From the cell containing the given text, extract its center point as (X, Y) coordinate. 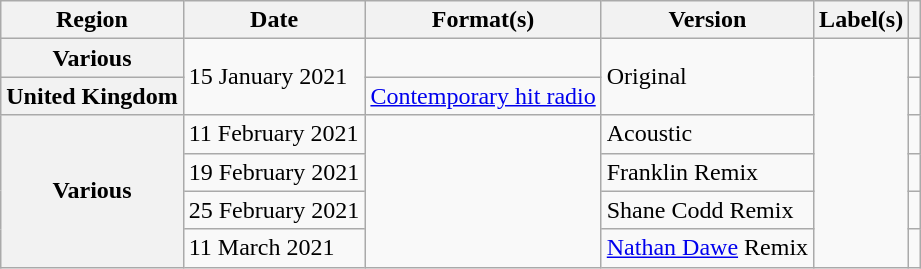
Acoustic (707, 134)
Version (707, 20)
11 February 2021 (274, 134)
Franklin Remix (707, 172)
Format(s) (483, 20)
Shane Codd Remix (707, 210)
19 February 2021 (274, 172)
Region (92, 20)
11 March 2021 (274, 248)
25 February 2021 (274, 210)
Label(s) (862, 20)
Nathan Dawe Remix (707, 248)
Contemporary hit radio (483, 96)
Date (274, 20)
United Kingdom (92, 96)
Original (707, 77)
15 January 2021 (274, 77)
